Search for the cell housing the specified text and yield its (x, y) center coordinate. 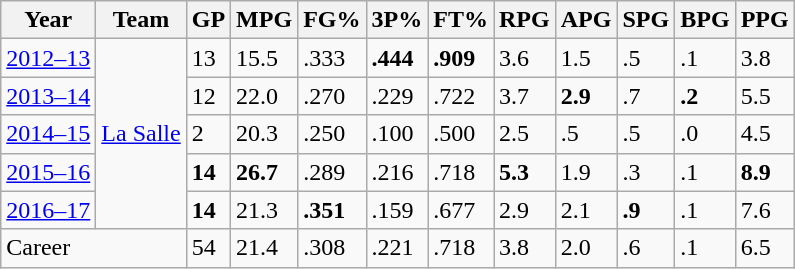
SPG (646, 20)
.0 (705, 134)
3.7 (525, 96)
.500 (461, 134)
GP (208, 20)
MPG (264, 20)
5.5 (764, 96)
20.3 (264, 134)
RPG (525, 20)
.6 (646, 248)
.2 (705, 96)
Year (48, 20)
FT% (461, 20)
7.6 (764, 210)
FG% (332, 20)
.270 (332, 96)
.7 (646, 96)
22.0 (264, 96)
.909 (461, 58)
La Salle (141, 134)
13 (208, 58)
1.5 (586, 58)
.351 (332, 210)
.308 (332, 248)
Career (94, 248)
2.1 (586, 210)
1.9 (586, 172)
2013–14 (48, 96)
.159 (397, 210)
15.5 (264, 58)
4.5 (764, 134)
8.9 (764, 172)
5.3 (525, 172)
.444 (397, 58)
.333 (332, 58)
.722 (461, 96)
.289 (332, 172)
26.7 (264, 172)
3P% (397, 20)
.9 (646, 210)
12 (208, 96)
BPG (705, 20)
6.5 (764, 248)
.221 (397, 248)
.677 (461, 210)
2014–15 (48, 134)
.229 (397, 96)
2.0 (586, 248)
2015–16 (48, 172)
.250 (332, 134)
21.3 (264, 210)
3.6 (525, 58)
.216 (397, 172)
21.4 (264, 248)
2.5 (525, 134)
Team (141, 20)
2 (208, 134)
.100 (397, 134)
PPG (764, 20)
54 (208, 248)
2016–17 (48, 210)
APG (586, 20)
.3 (646, 172)
2012–13 (48, 58)
